Return the (X, Y) coordinate for the center point of the cell that contains the specified text.  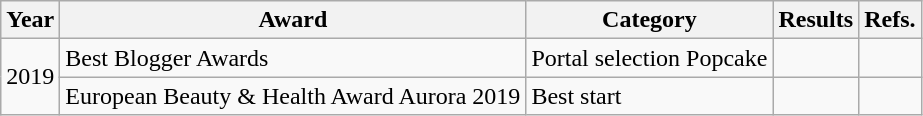
Best Blogger Awards (293, 58)
Category (650, 20)
Results (816, 20)
Portal selection Popcake (650, 58)
Award (293, 20)
Refs. (890, 20)
2019 (30, 77)
Best start (650, 96)
European Beauty & Health Award Aurora 2019 (293, 96)
Year (30, 20)
